For the text-containing cell, return its midpoint in (X, Y) coordinate format. 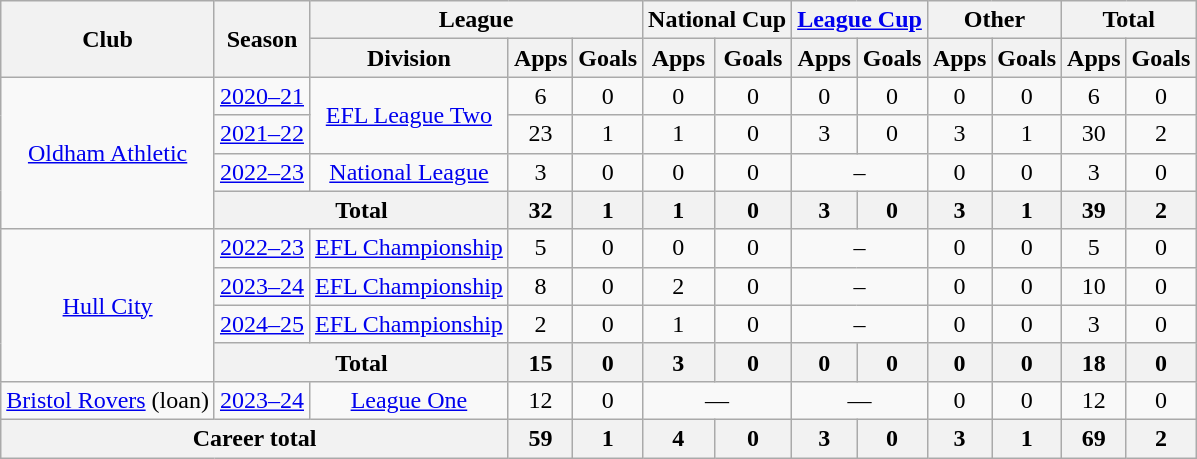
2021–22 (262, 134)
League Cup (860, 20)
National League (410, 172)
32 (540, 210)
League One (410, 400)
Hull City (108, 305)
Division (410, 58)
2024–25 (262, 324)
39 (1094, 210)
National Cup (718, 20)
4 (679, 438)
2020–21 (262, 96)
18 (1094, 362)
10 (1094, 286)
59 (540, 438)
Oldham Athletic (108, 153)
Other (994, 20)
Club (108, 39)
Season (262, 39)
Bristol Rovers (loan) (108, 400)
League (476, 20)
69 (1094, 438)
15 (540, 362)
23 (540, 134)
8 (540, 286)
Career total (255, 438)
EFL League Two (410, 115)
30 (1094, 134)
